Find where the given text appears and provide that cell's center as (X, Y) coordinate. 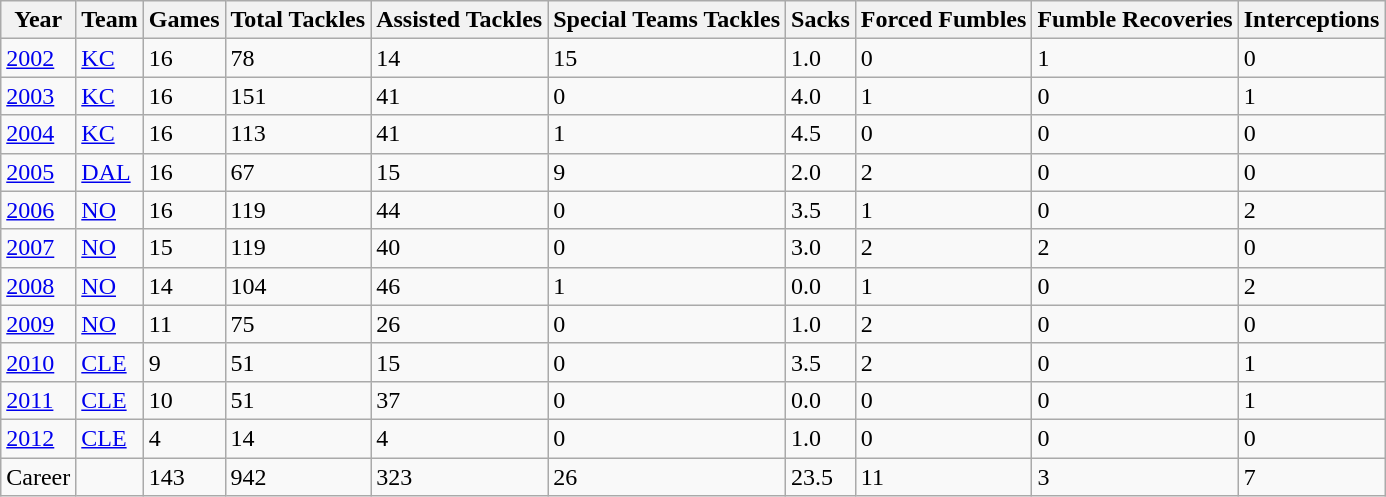
2009 (38, 324)
143 (184, 477)
DAL (110, 172)
2007 (38, 248)
Assisted Tackles (460, 20)
3.0 (821, 248)
323 (460, 477)
Total Tackles (298, 20)
2012 (38, 438)
44 (460, 210)
7 (1312, 477)
2006 (38, 210)
4.0 (821, 96)
Games (184, 20)
78 (298, 58)
2.0 (821, 172)
942 (298, 477)
4.5 (821, 134)
2010 (38, 362)
75 (298, 324)
2004 (38, 134)
113 (298, 134)
Forced Fumbles (944, 20)
3 (1135, 477)
2008 (38, 286)
151 (298, 96)
23.5 (821, 477)
Team (110, 20)
Year (38, 20)
104 (298, 286)
46 (460, 286)
2011 (38, 400)
10 (184, 400)
67 (298, 172)
2005 (38, 172)
Fumble Recoveries (1135, 20)
2003 (38, 96)
Sacks (821, 20)
Career (38, 477)
Special Teams Tackles (667, 20)
2002 (38, 58)
37 (460, 400)
40 (460, 248)
Interceptions (1312, 20)
